Search for the cell housing the specified text and yield its [X, Y] center coordinate. 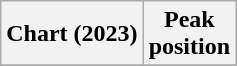
Chart (2023) [72, 34]
Peakposition [189, 34]
